Identify which cell holds the provided text, then report its [x, y] central coordinate. 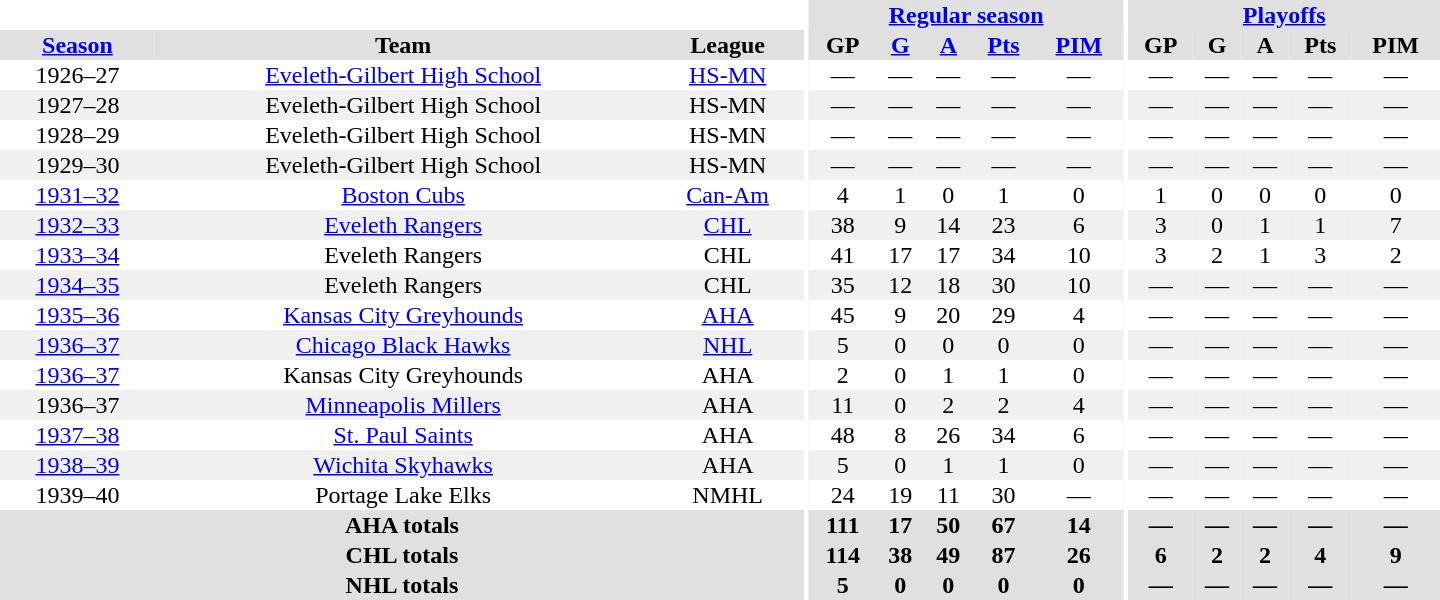
NMHL [727, 495]
41 [842, 255]
1938–39 [78, 465]
8 [900, 435]
1934–35 [78, 285]
18 [948, 285]
1939–40 [78, 495]
111 [842, 525]
Season [78, 45]
1932–33 [78, 225]
1931–32 [78, 195]
49 [948, 555]
Portage Lake Elks [404, 495]
Chicago Black Hawks [404, 345]
Playoffs [1284, 15]
1927–28 [78, 105]
NHL [727, 345]
1937–38 [78, 435]
NHL totals [402, 585]
114 [842, 555]
23 [1003, 225]
1933–34 [78, 255]
AHA totals [402, 525]
League [727, 45]
Can-Am [727, 195]
12 [900, 285]
45 [842, 315]
87 [1003, 555]
1935–36 [78, 315]
1928–29 [78, 135]
19 [900, 495]
CHL totals [402, 555]
St. Paul Saints [404, 435]
67 [1003, 525]
29 [1003, 315]
48 [842, 435]
Minneapolis Millers [404, 405]
1926–27 [78, 75]
50 [948, 525]
20 [948, 315]
1929–30 [78, 165]
Team [404, 45]
7 [1396, 225]
35 [842, 285]
Regular season [966, 15]
Boston Cubs [404, 195]
Wichita Skyhawks [404, 465]
24 [842, 495]
